Identify which cell holds the provided text, then report its [X, Y] central coordinate. 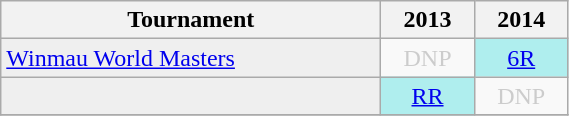
6R [521, 58]
RR [428, 96]
Tournament [191, 20]
Winmau World Masters [191, 58]
2013 [428, 20]
2014 [521, 20]
